Extract the [x, y] coordinate from the center of the cell holding the provided text.  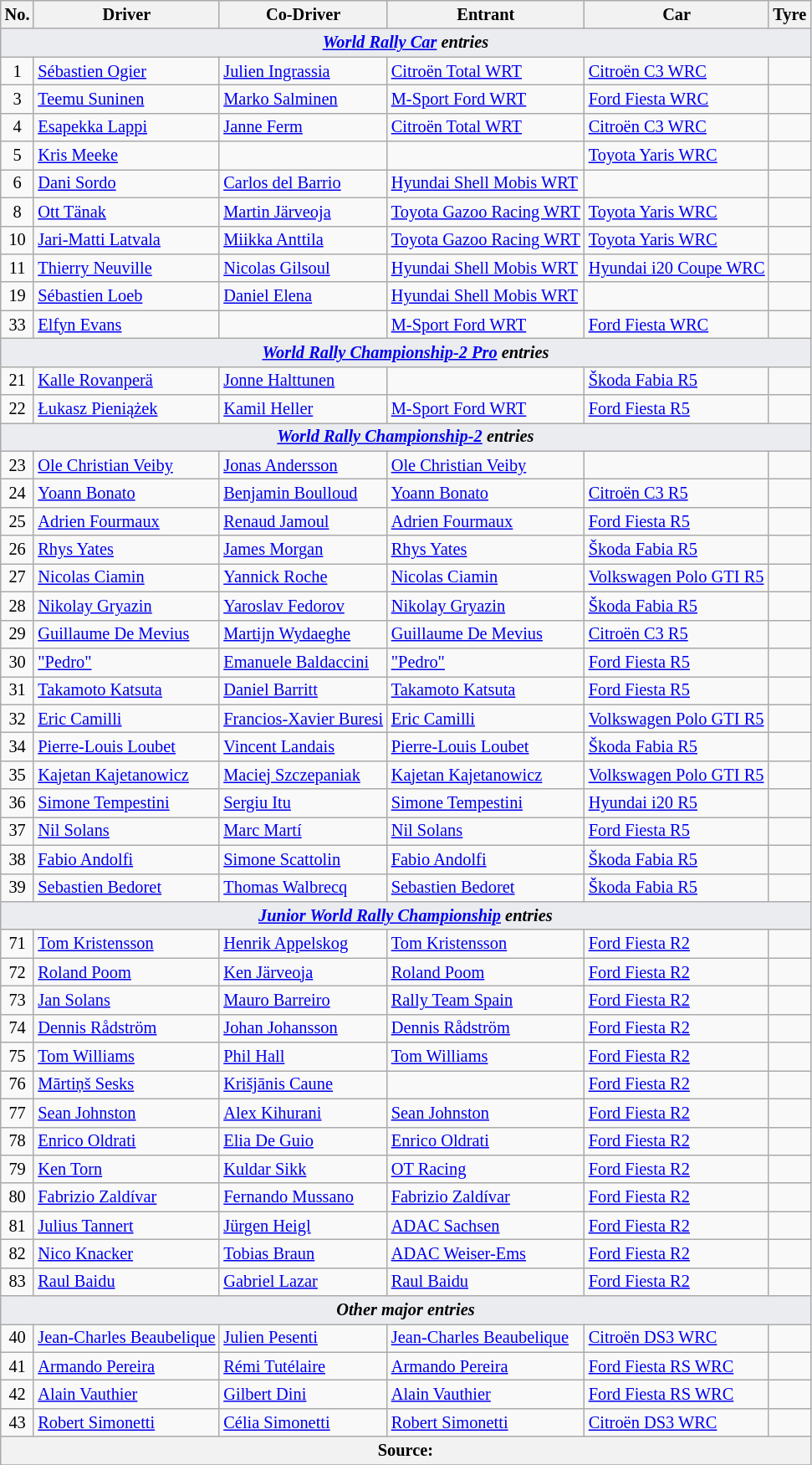
82 [18, 1253]
Alex Kihurani [303, 1113]
25 [18, 521]
Martijn Wydaeghe [303, 634]
Sébastien Loeb [126, 296]
83 [18, 1282]
Julien Pesenti [303, 1338]
28 [18, 606]
Mārtiņš Sesks [126, 1084]
Thierry Neuville [126, 268]
Kalle Rovanperä [126, 381]
5 [18, 156]
Carlos del Barrio [303, 183]
Vincent Landais [303, 746]
22 [18, 409]
Fernando Mussano [303, 1197]
Jonne Halttunen [303, 381]
Gabriel Lazar [303, 1282]
34 [18, 746]
Driver [126, 14]
73 [18, 1000]
Marc Martí [303, 831]
Gilbert Dini [303, 1395]
37 [18, 831]
72 [18, 972]
ADAC Weiser-Ems [486, 1253]
Jürgen Heigl [303, 1226]
78 [18, 1141]
Jari-Matti Latvala [126, 240]
24 [18, 493]
8 [18, 212]
79 [18, 1169]
30 [18, 662]
Yannick Roche [303, 577]
21 [18, 381]
Kamil Heller [303, 409]
3 [18, 99]
19 [18, 296]
71 [18, 944]
75 [18, 1057]
Elia De Guio [303, 1141]
Renaud Jamoul [303, 521]
33 [18, 325]
10 [18, 240]
Rémi Tutélaire [303, 1366]
32 [18, 719]
81 [18, 1226]
31 [18, 690]
Entrant [486, 14]
42 [18, 1395]
Nicolas Gilsoul [303, 268]
Krišjānis Caune [303, 1084]
Emanuele Baldaccini [303, 662]
6 [18, 183]
Daniel Elena [303, 296]
11 [18, 268]
Ken Torn [126, 1169]
Johan Johansson [303, 1028]
Miikka Anttila [303, 240]
Jonas Andersson [303, 465]
Co-Driver [303, 14]
Rally Team Spain [486, 1000]
Henrik Appelskog [303, 944]
1 [18, 71]
35 [18, 775]
Phil Hall [303, 1057]
Elfyn Evans [126, 325]
Thomas Walbrecq [303, 888]
Marko Salminen [303, 99]
74 [18, 1028]
76 [18, 1084]
Source: [406, 1451]
Daniel Barritt [303, 690]
39 [18, 888]
Janne Ferm [303, 127]
Tobias Braun [303, 1253]
Sergiu Itu [303, 803]
Benjamin Boulloud [303, 493]
38 [18, 859]
No. [18, 14]
77 [18, 1113]
World Rally Car entries [406, 43]
26 [18, 550]
Kris Meeke [126, 156]
Yaroslav Fedorov [303, 606]
OT Racing [486, 1169]
Dani Sordo [126, 183]
Junior World Rally Championship entries [406, 915]
Sébastien Ogier [126, 71]
Ott Tänak [126, 212]
36 [18, 803]
29 [18, 634]
41 [18, 1366]
23 [18, 465]
World Rally Championship-2 entries [406, 437]
James Morgan [303, 550]
Kuldar Sikk [303, 1169]
Car [677, 14]
Nico Knacker [126, 1253]
Julius Tannert [126, 1226]
Tyre [789, 14]
Mauro Barreiro [303, 1000]
43 [18, 1422]
Łukasz Pieniążek [126, 409]
40 [18, 1338]
Simone Scattolin [303, 859]
Teemu Suninen [126, 99]
Other major entries [406, 1310]
Esapekka Lappi [126, 127]
Jan Solans [126, 1000]
4 [18, 127]
Célia Simonetti [303, 1422]
World Rally Championship-2 Pro entries [406, 352]
Julien Ingrassia [303, 71]
Ken Järveoja [303, 972]
Martin Järveoja [303, 212]
80 [18, 1197]
27 [18, 577]
Francios-Xavier Buresi [303, 719]
ADAC Sachsen [486, 1226]
Hyundai i20 R5 [677, 803]
Hyundai i20 Coupe WRC [677, 268]
Maciej Szczepaniak [303, 775]
